For the text-containing cell, return its midpoint in [x, y] coordinate format. 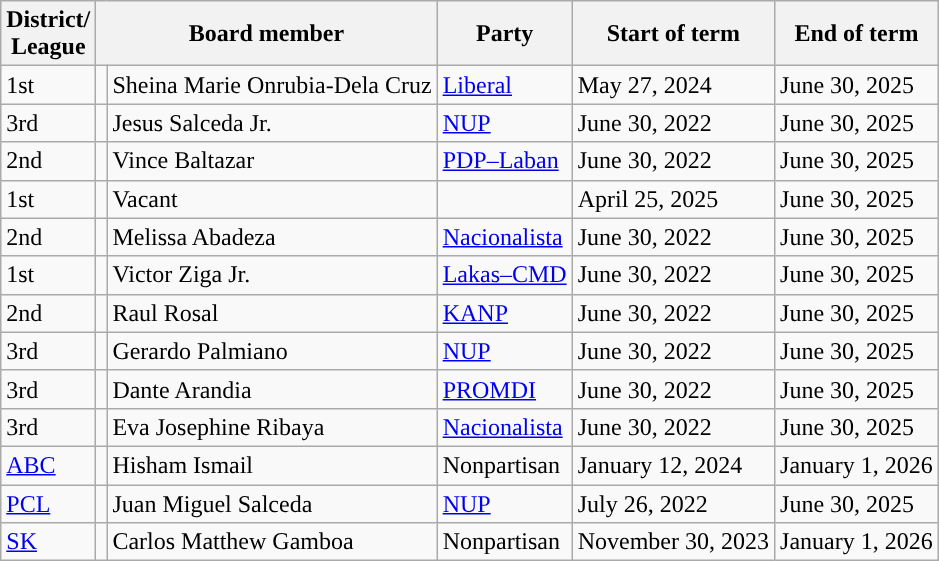
ABC [48, 465]
KANP [504, 313]
Liberal [504, 85]
Dante Arandia [272, 389]
Carlos Matthew Gamboa [272, 542]
Melissa Abadeza [272, 237]
PDP–Laban [504, 161]
SK [48, 542]
July 26, 2022 [673, 503]
Victor Ziga Jr. [272, 275]
Vince Baltazar [272, 161]
November 30, 2023 [673, 542]
May 27, 2024 [673, 85]
January 12, 2024 [673, 465]
Jesus Salceda Jr. [272, 123]
Party [504, 34]
Start of term [673, 34]
April 25, 2025 [673, 199]
Juan Miguel Salceda [272, 503]
Lakas–CMD [504, 275]
Sheina Marie Onrubia-Dela Cruz [272, 85]
District/League [48, 34]
Gerardo Palmiano [272, 351]
Raul Rosal [272, 313]
Eva Josephine Ribaya [272, 427]
PROMDI [504, 389]
Vacant [272, 199]
PCL [48, 503]
Board member [266, 34]
End of term [857, 34]
Hisham Ismail [272, 465]
